Pinpoint the cell where the given text exists, returning its [x, y] midpoint coordinate. 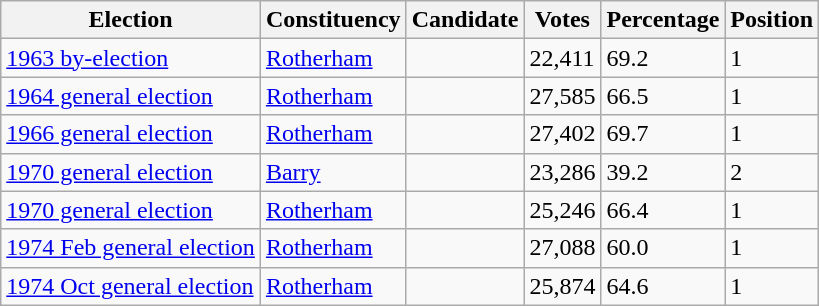
Position [772, 20]
39.2 [663, 172]
1966 general election [131, 134]
27,585 [562, 96]
Constituency [333, 20]
69.2 [663, 58]
25,874 [562, 286]
60.0 [663, 248]
1963 by-election [131, 58]
23,286 [562, 172]
Candidate [465, 20]
1974 Oct general election [131, 286]
66.4 [663, 210]
66.5 [663, 96]
Barry [333, 172]
64.6 [663, 286]
Votes [562, 20]
22,411 [562, 58]
25,246 [562, 210]
27,088 [562, 248]
1964 general election [131, 96]
27,402 [562, 134]
1974 Feb general election [131, 248]
Percentage [663, 20]
2 [772, 172]
Election [131, 20]
69.7 [663, 134]
